Pinpoint the cell where the given text exists, returning its (x, y) midpoint coordinate. 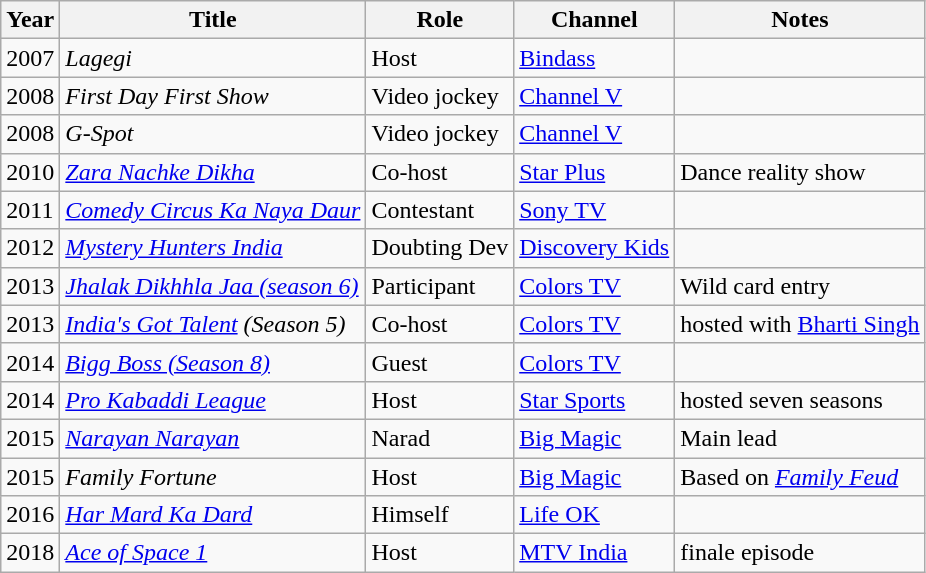
Lagegi (213, 58)
Sony TV (594, 210)
First Day First Show (213, 96)
Main lead (800, 438)
Bindass (594, 58)
finale episode (800, 553)
2012 (30, 248)
Title (213, 20)
Notes (800, 20)
Role (440, 20)
Pro Kabaddi League (213, 400)
MTV India (594, 553)
G-Spot (213, 134)
Dance reality show (800, 172)
Discovery Kids (594, 248)
2007 (30, 58)
India's Got Talent (Season 5) (213, 324)
2016 (30, 515)
Wild card entry (800, 286)
Jhalak Dikhhla Jaa (season 6) (213, 286)
Guest (440, 362)
Contestant (440, 210)
Participant (440, 286)
Zara Nachke Dikha (213, 172)
Narad (440, 438)
hosted seven seasons (800, 400)
Himself (440, 515)
Based on Family Feud (800, 477)
Narayan Narayan (213, 438)
2011 (30, 210)
Star Sports (594, 400)
Year (30, 20)
Bigg Boss (Season 8) (213, 362)
Life OK (594, 515)
Channel (594, 20)
Ace of Space 1 (213, 553)
Family Fortune (213, 477)
2018 (30, 553)
Comedy Circus Ka Naya Daur (213, 210)
Mystery Hunters India (213, 248)
hosted with Bharti Singh (800, 324)
Star Plus (594, 172)
Doubting Dev (440, 248)
Har Mard Ka Dard (213, 515)
2010 (30, 172)
